Detect which cell encompasses the target text, then output its (x, y) center coordinate. 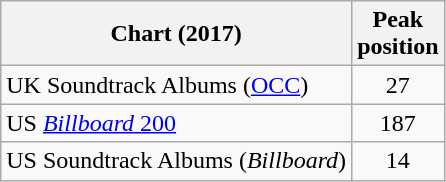
14 (398, 161)
UK Soundtrack Albums (OCC) (176, 85)
US Soundtrack Albums (Billboard) (176, 161)
Peakposition (398, 34)
187 (398, 123)
27 (398, 85)
US Billboard 200 (176, 123)
Chart (2017) (176, 34)
